Identify which cell holds the provided text, then report its [X, Y] central coordinate. 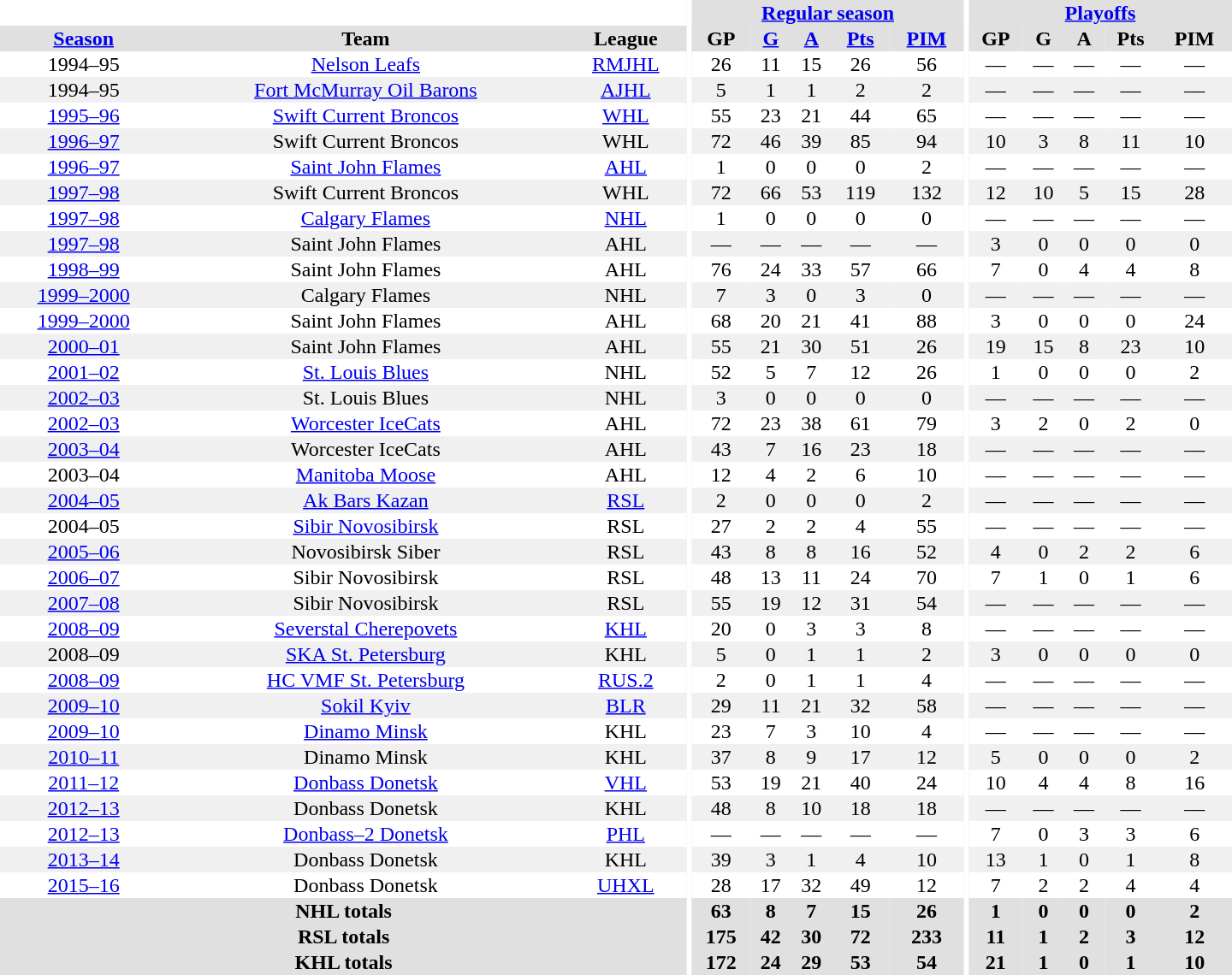
1995–96 [84, 115]
2000–01 [84, 346]
Manitoba Moose [365, 475]
2006–07 [84, 577]
Regular season [827, 13]
38 [812, 423]
76 [720, 269]
85 [861, 141]
RSL totals [344, 937]
61 [861, 423]
172 [720, 962]
27 [720, 526]
Nelson Leafs [365, 64]
2001–02 [84, 372]
KHL totals [344, 962]
63 [720, 911]
RMJHL [625, 64]
88 [926, 321]
AJHL [625, 90]
2010–11 [84, 757]
65 [926, 115]
League [625, 38]
VHL [625, 783]
56 [926, 64]
2015–16 [84, 885]
58 [926, 706]
41 [861, 321]
2005–06 [84, 552]
40 [861, 783]
UHXL [625, 885]
Sokil Kyiv [365, 706]
RUS.2 [625, 680]
68 [720, 321]
Fort McMurray Oil Barons [365, 90]
119 [861, 192]
Severstal Cherepovets [365, 629]
132 [926, 192]
44 [861, 115]
70 [926, 577]
42 [771, 937]
51 [861, 346]
31 [861, 603]
BLR [625, 706]
57 [861, 269]
SKA St. Petersburg [365, 654]
1998–99 [84, 269]
37 [720, 757]
HC VMF St. Petersburg [365, 680]
2013–14 [84, 860]
Novosibirsk Siber [365, 552]
Donbass–2 Donetsk [365, 834]
9 [812, 757]
94 [926, 141]
Team [365, 38]
49 [861, 885]
46 [771, 141]
2007–08 [84, 603]
2011–12 [84, 783]
Ak Bars Kazan [365, 500]
233 [926, 937]
79 [926, 423]
Season [84, 38]
175 [720, 937]
Playoffs [1100, 13]
NHL totals [344, 911]
33 [812, 269]
PHL [625, 834]
